Output the [x, y] coordinate of the center of the cell containing the given text.  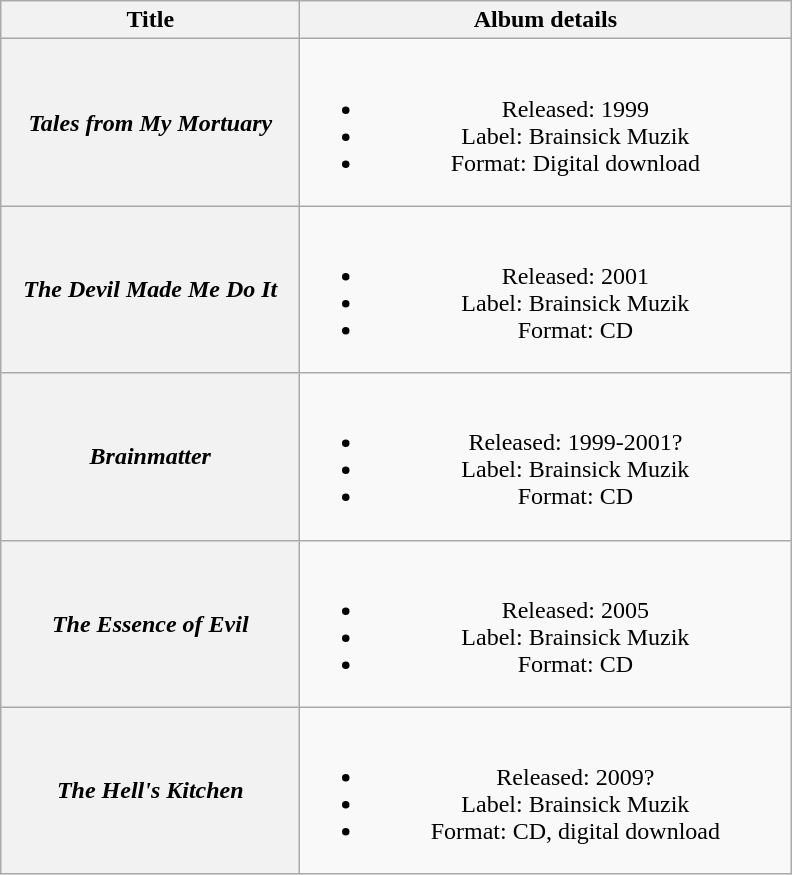
The Devil Made Me Do It [150, 290]
The Hell's Kitchen [150, 790]
Album details [546, 20]
Released: 1999Label: Brainsick MuzikFormat: Digital download [546, 122]
Released: 1999-2001?Label: Brainsick MuzikFormat: CD [546, 456]
The Essence of Evil [150, 624]
Brainmatter [150, 456]
Tales from My Mortuary [150, 122]
Title [150, 20]
Released: 2001Label: Brainsick MuzikFormat: CD [546, 290]
Released: 2009?Label: Brainsick MuzikFormat: CD, digital download [546, 790]
Released: 2005Label: Brainsick MuzikFormat: CD [546, 624]
